Output the (x, y) coordinate of the center of the cell containing the given text.  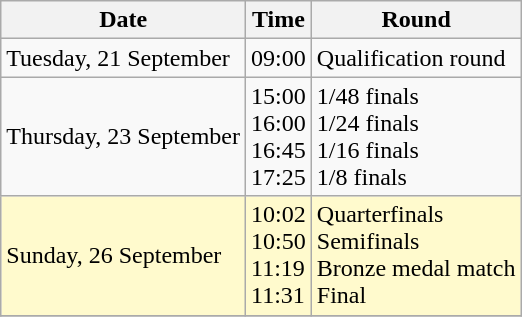
Round (416, 20)
Sunday, 26 September (124, 256)
Quarterfinals Semifinals Bronze medal match Final (416, 256)
Tuesday, 21 September (124, 58)
09:00 (279, 58)
Time (279, 20)
10:02 10:50 11:19 11:31 (279, 256)
Qualification round (416, 58)
Date (124, 20)
15:00 16:00 16:45 17:25 (279, 136)
Thursday, 23 September (124, 136)
1/48 finals 1/24 finals 1/16 finals 1/8 finals (416, 136)
